Return [x, y] of the center of cell containing provided text 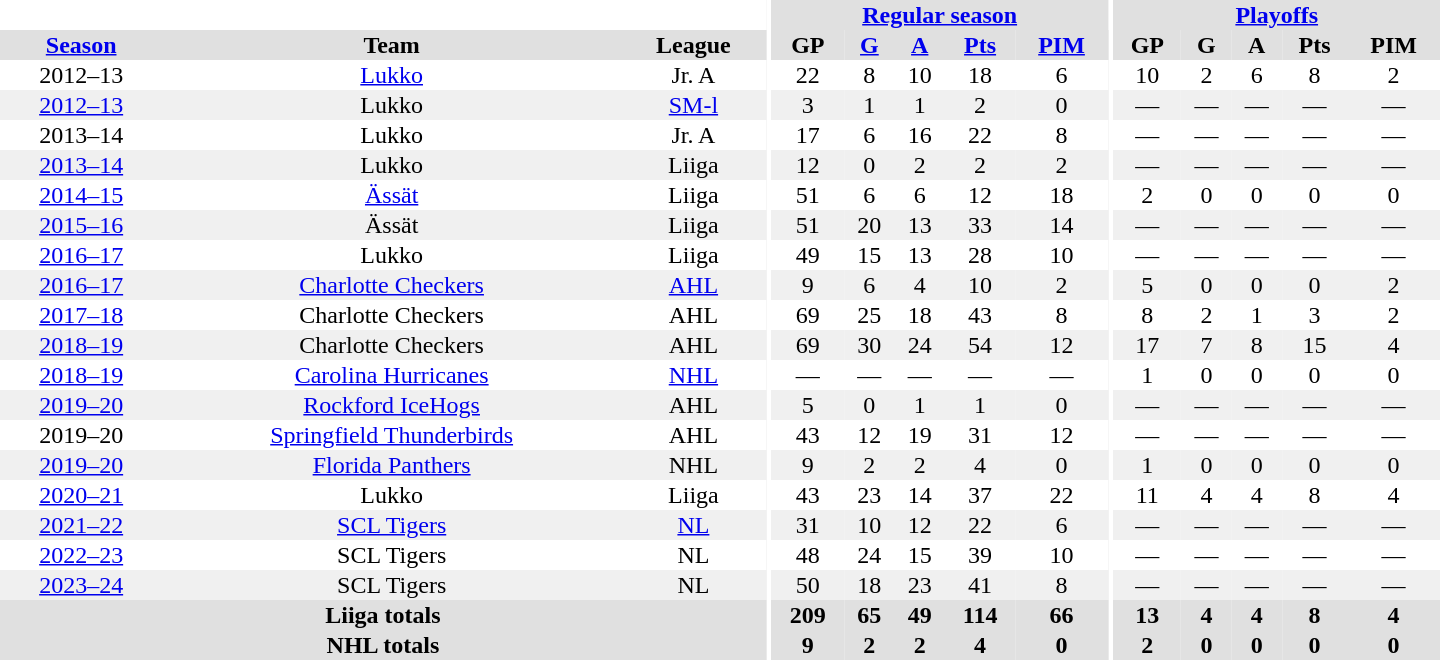
Regular season [939, 15]
33 [980, 225]
20 [869, 225]
Florida Panthers [392, 465]
50 [808, 585]
66 [1062, 615]
Season [81, 45]
28 [980, 255]
2015–16 [81, 225]
2021–22 [81, 525]
37 [980, 495]
41 [980, 585]
SM-l [694, 105]
65 [869, 615]
2023–24 [81, 585]
25 [869, 315]
2020–21 [81, 495]
209 [808, 615]
Playoffs [1276, 15]
Springfield Thunderbirds [392, 435]
114 [980, 615]
2022–23 [81, 555]
30 [869, 345]
2014–15 [81, 195]
2017–18 [81, 315]
11 [1147, 495]
54 [980, 345]
Liiga totals [383, 615]
39 [980, 555]
Rockford IceHogs [392, 405]
Carolina Hurricanes [392, 375]
16 [920, 135]
Team [392, 45]
NHL totals [383, 645]
7 [1206, 345]
19 [920, 435]
League [694, 45]
48 [808, 555]
